Determine the [X, Y] coordinate at the center of the cell enclosing the given text.  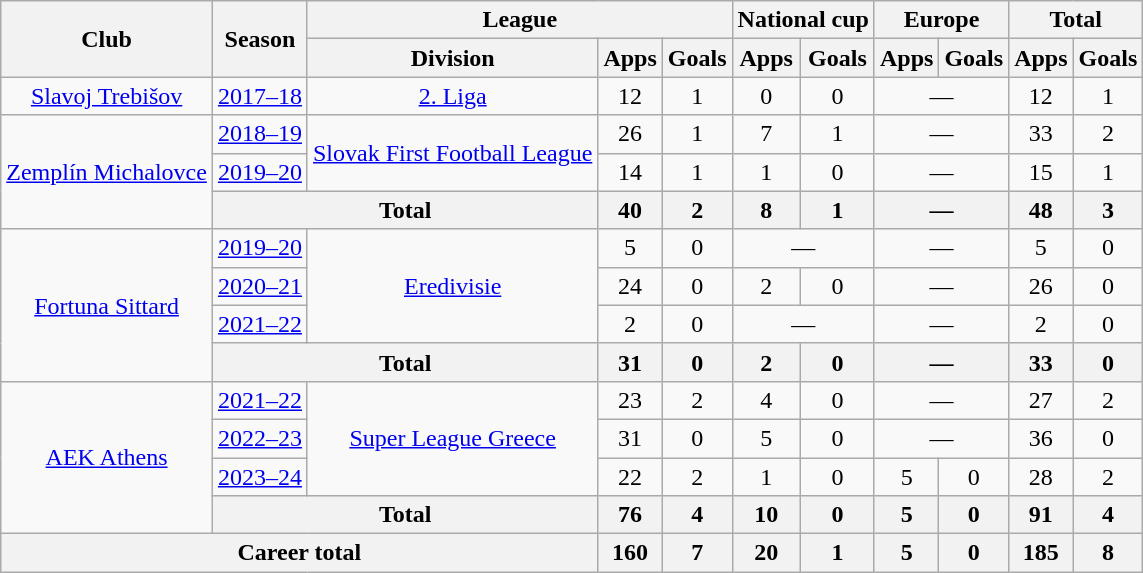
Europe [941, 20]
Season [260, 39]
40 [630, 210]
Zemplín Michalovce [107, 172]
28 [1041, 477]
Club [107, 39]
Career total [300, 553]
3 [1108, 210]
48 [1041, 210]
23 [630, 400]
76 [630, 515]
Division [452, 58]
League [520, 20]
National cup [803, 20]
2. Liga [452, 96]
Slovak First Football League [452, 153]
AEK Athens [107, 457]
185 [1041, 553]
2020–21 [260, 286]
Slavoj Trebišov [107, 96]
2023–24 [260, 477]
Super League Greece [452, 438]
27 [1041, 400]
91 [1041, 515]
22 [630, 477]
24 [630, 286]
36 [1041, 438]
15 [1041, 172]
2022–23 [260, 438]
10 [766, 515]
2017–18 [260, 96]
2018–19 [260, 134]
20 [766, 553]
Fortuna Sittard [107, 305]
160 [630, 553]
Eredivisie [452, 286]
14 [630, 172]
